Return (x, y) of the center of cell containing provided text 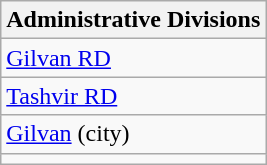
Administrative Divisions (134, 20)
Gilvan RD (134, 58)
Gilvan (city) (134, 134)
Tashvir RD (134, 96)
